Pinpoint the cell where the given text exists, returning its (X, Y) midpoint coordinate. 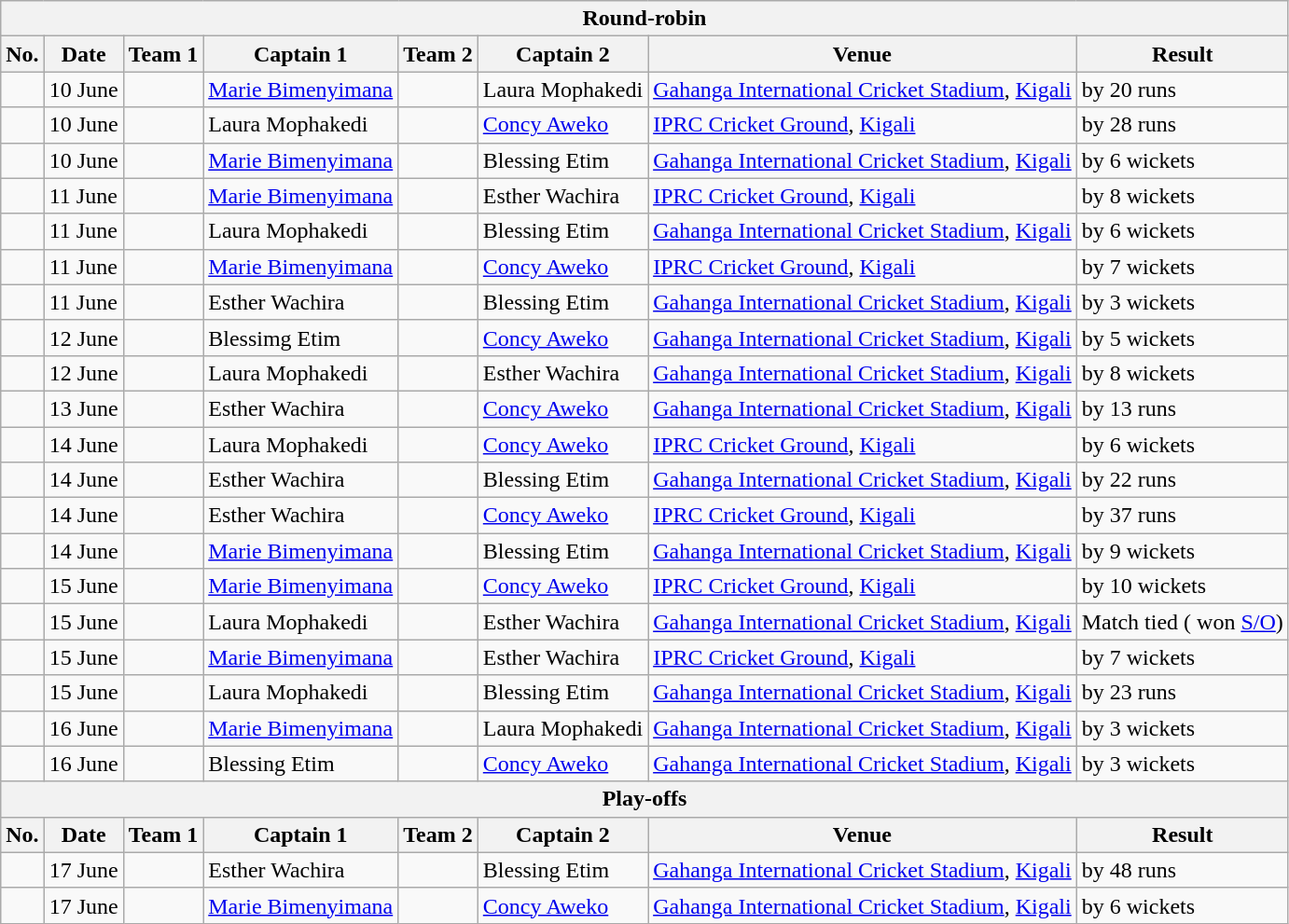
by 13 runs (1183, 408)
by 5 wickets (1183, 338)
by 37 runs (1183, 516)
by 23 runs (1183, 693)
by 28 runs (1183, 125)
Round-robin (645, 19)
Match tied ( won S/O) (1183, 622)
13 June (84, 408)
by 48 runs (1183, 870)
by 9 wickets (1183, 551)
by 10 wickets (1183, 586)
by 22 runs (1183, 480)
Play-offs (645, 799)
by 20 runs (1183, 90)
Blessimg Etim (300, 338)
